Locate the cell with the specified text and output its [x, y] center coordinate. 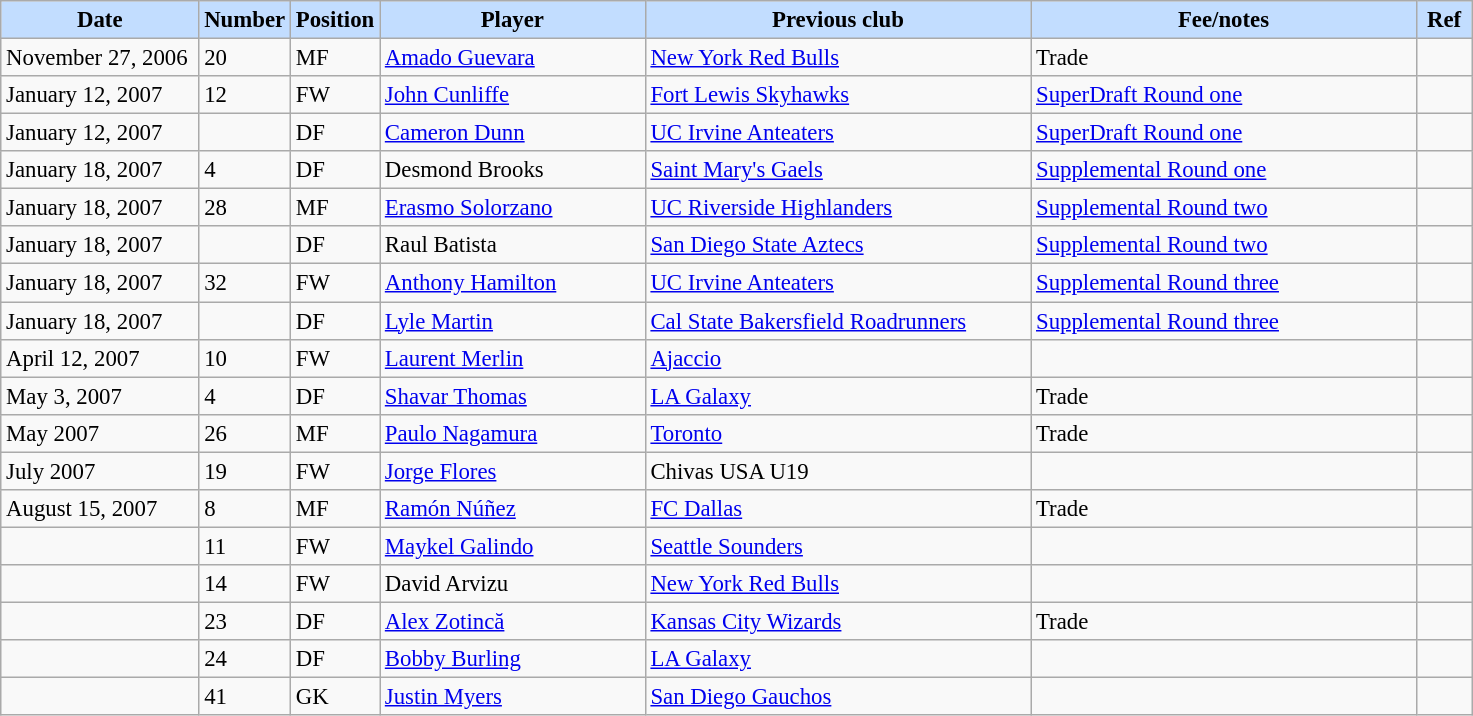
20 [245, 58]
11 [245, 546]
Bobby Burling [513, 659]
Ramón Núñez [513, 509]
Desmond Brooks [513, 170]
26 [245, 433]
32 [245, 283]
Cameron Dunn [513, 133]
Position [334, 20]
Maykel Galindo [513, 546]
Laurent Merlin [513, 358]
San Diego State Aztecs [838, 245]
UC Riverside Highlanders [838, 208]
Saint Mary's Gaels [838, 170]
August 15, 2007 [100, 509]
July 2007 [100, 471]
Erasmo Solorzano [513, 208]
41 [245, 697]
May 2007 [100, 433]
Jorge Flores [513, 471]
Ref [1444, 20]
John Cunliffe [513, 95]
Kansas City Wizards [838, 621]
David Arvizu [513, 584]
Ajaccio [838, 358]
Supplemental Round one [1224, 170]
Alex Zotincă [513, 621]
8 [245, 509]
Anthony Hamilton [513, 283]
28 [245, 208]
November 27, 2006 [100, 58]
Toronto [838, 433]
Previous club [838, 20]
10 [245, 358]
12 [245, 95]
Player [513, 20]
May 3, 2007 [100, 396]
FC Dallas [838, 509]
Amado Guevara [513, 58]
Chivas USA U19 [838, 471]
Lyle Martin [513, 321]
San Diego Gauchos [838, 697]
Paulo Nagamura [513, 433]
Fort Lewis Skyhawks [838, 95]
Cal State Bakersfield Roadrunners [838, 321]
19 [245, 471]
Seattle Sounders [838, 546]
Raul Batista [513, 245]
Fee/notes [1224, 20]
Justin Myers [513, 697]
Shavar Thomas [513, 396]
GK [334, 697]
23 [245, 621]
24 [245, 659]
Date [100, 20]
April 12, 2007 [100, 358]
Number [245, 20]
14 [245, 584]
